Find where the given text appears and provide that cell's center as [X, Y] coordinate. 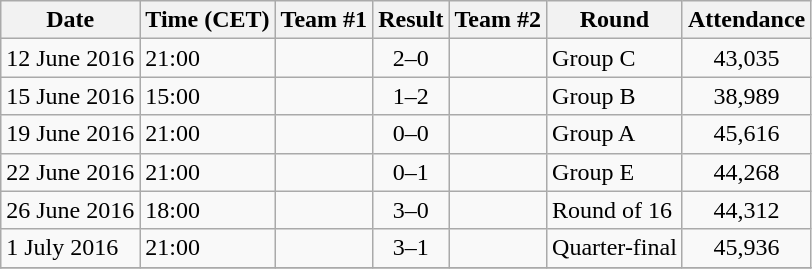
Group E [615, 172]
26 June 2016 [70, 210]
3–1 [411, 248]
2–0 [411, 58]
Group B [615, 96]
Group C [615, 58]
12 June 2016 [70, 58]
19 June 2016 [70, 134]
0–1 [411, 172]
3–0 [411, 210]
Team #1 [324, 20]
Quarter-final [615, 248]
15:00 [208, 96]
Date [70, 20]
43,035 [746, 58]
Round [615, 20]
44,312 [746, 210]
Group A [615, 134]
15 June 2016 [70, 96]
22 June 2016 [70, 172]
Result [411, 20]
0–0 [411, 134]
38,989 [746, 96]
44,268 [746, 172]
Team #2 [498, 20]
18:00 [208, 210]
Time (CET) [208, 20]
45,936 [746, 248]
1 July 2016 [70, 248]
Round of 16 [615, 210]
1–2 [411, 96]
Attendance [746, 20]
45,616 [746, 134]
